Capture the cell that displays the provided text and extract its (X, Y) central coordinate. 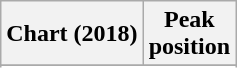
Chart (2018) (72, 34)
Peakposition (189, 34)
